For the text-containing cell, return its midpoint in [x, y] coordinate format. 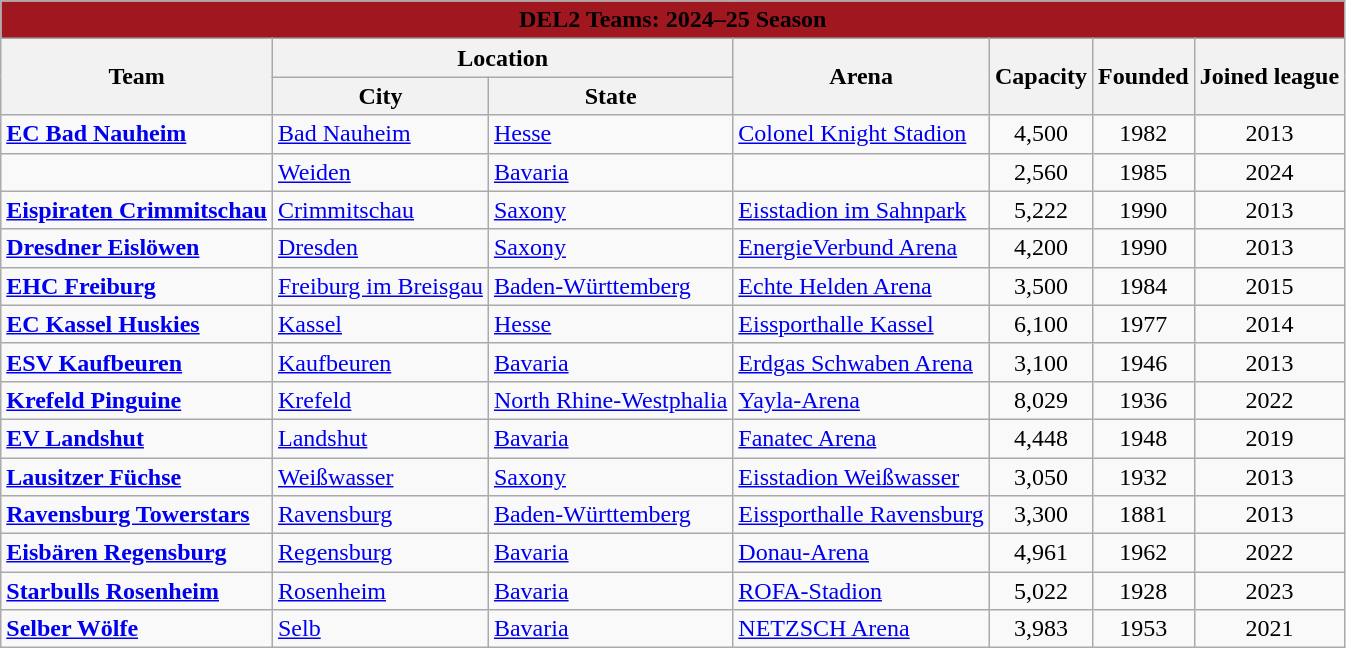
Crimmitschau [380, 210]
ESV Kaufbeuren [137, 362]
Eisstadion Weißwasser [862, 477]
3,300 [1040, 515]
Selber Wölfe [137, 629]
Ravensburg [380, 515]
Landshut [380, 438]
2024 [1269, 172]
Eisstadion im Sahnpark [862, 210]
DEL2 Teams: 2024–25 Season [673, 20]
Selb [380, 629]
2,560 [1040, 172]
Ravensburg Towerstars [137, 515]
EC Bad Nauheim [137, 134]
EC Kassel Huskies [137, 324]
Joined league [1269, 77]
Founded [1143, 77]
3,050 [1040, 477]
1982 [1143, 134]
4,500 [1040, 134]
Kassel [380, 324]
Eissporthalle Ravensburg [862, 515]
Freiburg im Breisgau [380, 286]
Echte Helden Arena [862, 286]
Yayla-Arena [862, 400]
1948 [1143, 438]
Regensburg [380, 553]
8,029 [1040, 400]
City [380, 96]
4,448 [1040, 438]
NETZSCH Arena [862, 629]
5,022 [1040, 591]
1936 [1143, 400]
Fanatec Arena [862, 438]
Weißwasser [380, 477]
6,100 [1040, 324]
3,100 [1040, 362]
Rosenheim [380, 591]
2019 [1269, 438]
2014 [1269, 324]
3,983 [1040, 629]
State [610, 96]
Erdgas Schwaben Arena [862, 362]
5,222 [1040, 210]
Location [502, 58]
1953 [1143, 629]
1962 [1143, 553]
Weiden [380, 172]
Donau-Arena [862, 553]
Dresden [380, 248]
ROFA-Stadion [862, 591]
Krefeld [380, 400]
Eispiraten Crimmitschau [137, 210]
Arena [862, 77]
EV Landshut [137, 438]
3,500 [1040, 286]
EnergieVerbund Arena [862, 248]
2015 [1269, 286]
1932 [1143, 477]
Capacity [1040, 77]
1984 [1143, 286]
Eisbären Regensburg [137, 553]
4,200 [1040, 248]
Team [137, 77]
Starbulls Rosenheim [137, 591]
Dresdner Eislöwen [137, 248]
Kaufbeuren [380, 362]
Krefeld Pinguine [137, 400]
Lausitzer Füchse [137, 477]
Bad Nauheim [380, 134]
1985 [1143, 172]
1977 [1143, 324]
2021 [1269, 629]
EHC Freiburg [137, 286]
Eissporthalle Kassel [862, 324]
North Rhine-Westphalia [610, 400]
2023 [1269, 591]
1881 [1143, 515]
1946 [1143, 362]
Colonel Knight Stadion [862, 134]
1928 [1143, 591]
4,961 [1040, 553]
